Output the (X, Y) coordinate of the center of the cell containing the given text.  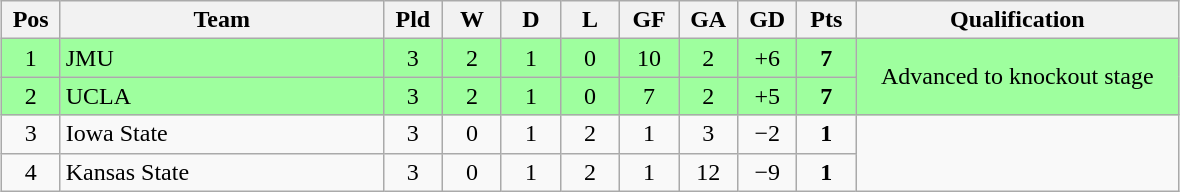
GD (768, 20)
+5 (768, 96)
Kansas State (222, 172)
−9 (768, 172)
Advanced to knockout stage (1018, 77)
Pld (412, 20)
GF (650, 20)
+6 (768, 58)
10 (650, 58)
4 (30, 172)
Team (222, 20)
GA (708, 20)
Pos (30, 20)
−2 (768, 134)
L (590, 20)
UCLA (222, 96)
Qualification (1018, 20)
W (472, 20)
JMU (222, 58)
Iowa State (222, 134)
12 (708, 172)
Pts (826, 20)
D (530, 20)
